Capture the cell that displays the provided text and extract its (X, Y) central coordinate. 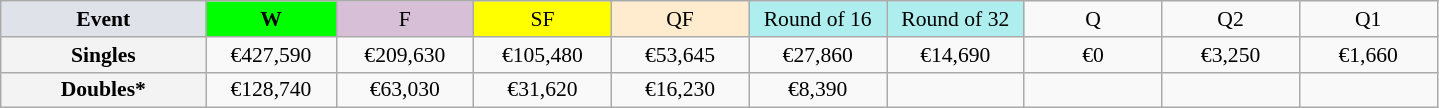
€16,230 (680, 90)
€8,390 (818, 90)
W (271, 19)
€3,250 (1231, 55)
QF (680, 19)
Q1 (1368, 19)
Singles (104, 55)
€0 (1093, 55)
Event (104, 19)
SF (543, 19)
Doubles* (104, 90)
€105,480 (543, 55)
€209,630 (405, 55)
Round of 16 (818, 19)
€63,030 (405, 90)
Q2 (1231, 19)
€27,860 (818, 55)
€31,620 (543, 90)
€14,690 (955, 55)
Round of 32 (955, 19)
Q (1093, 19)
€128,740 (271, 90)
€427,590 (271, 55)
F (405, 19)
€1,660 (1368, 55)
€53,645 (680, 55)
